Locate the cell with the specified text and output its (x, y) center coordinate. 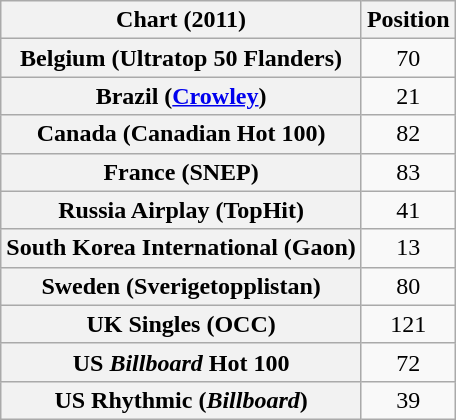
21 (408, 96)
72 (408, 362)
39 (408, 400)
Canada (Canadian Hot 100) (182, 134)
121 (408, 324)
41 (408, 210)
France (SNEP) (182, 172)
82 (408, 134)
Brazil (Crowley) (182, 96)
83 (408, 172)
13 (408, 248)
Russia Airplay (TopHit) (182, 210)
UK Singles (OCC) (182, 324)
Sweden (Sverigetopplistan) (182, 286)
Position (408, 20)
70 (408, 58)
80 (408, 286)
US Billboard Hot 100 (182, 362)
US Rhythmic (Billboard) (182, 400)
South Korea International (Gaon) (182, 248)
Belgium (Ultratop 50 Flanders) (182, 58)
Chart (2011) (182, 20)
